Locate the cell with the specified text and output its [X, Y] center coordinate. 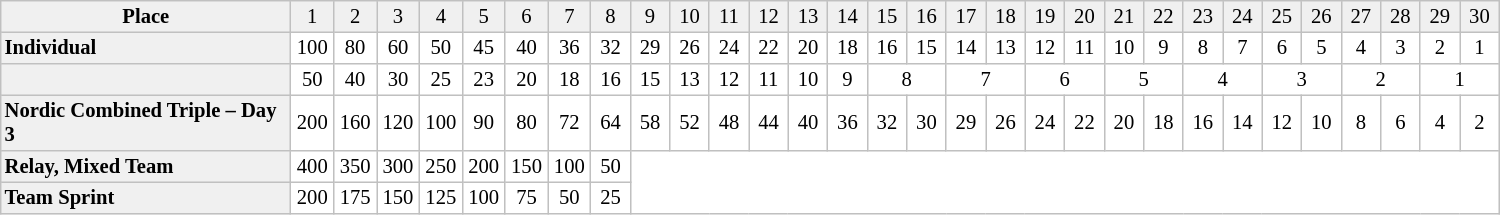
250 [440, 166]
Relay, Mixed Team [146, 166]
90 [484, 123]
60 [398, 48]
400 [312, 166]
48 [728, 123]
27 [1360, 16]
28 [1400, 16]
72 [570, 123]
Team Sprint [146, 198]
300 [398, 166]
160 [356, 123]
175 [356, 198]
120 [398, 123]
64 [610, 123]
58 [650, 123]
17 [966, 16]
Nordic Combined Triple – Day 3 [146, 123]
125 [440, 198]
19 [1044, 16]
21 [1124, 16]
Place [146, 16]
75 [526, 198]
45 [484, 48]
52 [690, 123]
44 [768, 123]
350 [356, 166]
Individual [146, 48]
